Pinpoint the cell where the given text exists, returning its [x, y] midpoint coordinate. 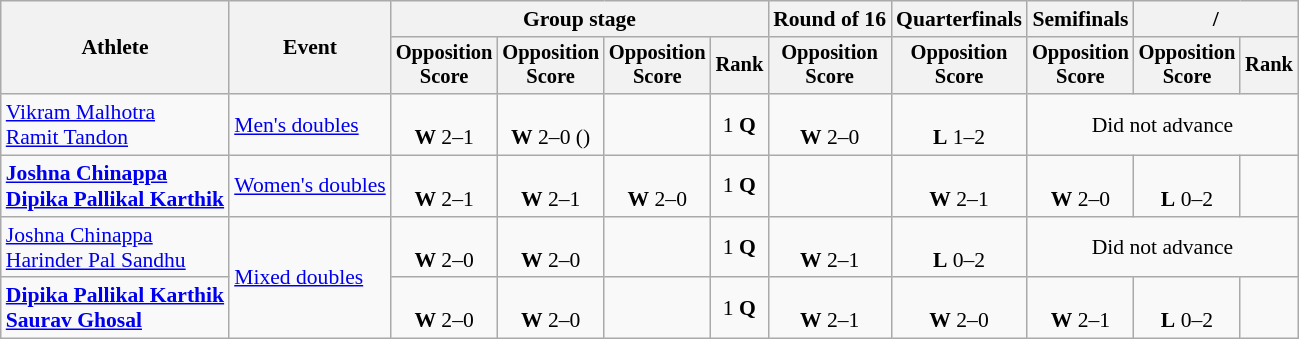
Joshna ChinappaDipika Pallikal Karthik [115, 186]
Dipika Pallikal KarthikSaurav Ghosal [115, 308]
Quarterfinals [959, 19]
Vikram MalhotraRamit Tandon [115, 124]
L 1–2 [959, 124]
Joshna ChinappaHarinder Pal Sandhu [115, 248]
Mixed doubles [310, 278]
Women's doubles [310, 186]
Group stage [580, 19]
Semifinals [1080, 19]
W 2–0 () [550, 124]
Men's doubles [310, 124]
Athlete [115, 48]
Event [310, 48]
/ [1216, 19]
Round of 16 [830, 19]
